Return [X, Y] of the center of cell containing provided text 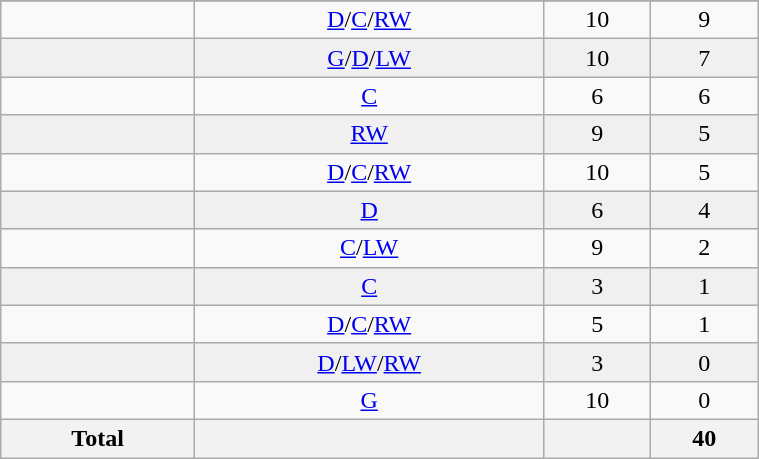
4 [704, 210]
D [368, 210]
7 [704, 58]
Total [98, 438]
40 [704, 438]
G/D/LW [368, 58]
D/LW/RW [368, 362]
RW [368, 134]
G [368, 400]
2 [704, 248]
C/LW [368, 248]
